Pinpoint the cell where the given text exists, returning its (X, Y) midpoint coordinate. 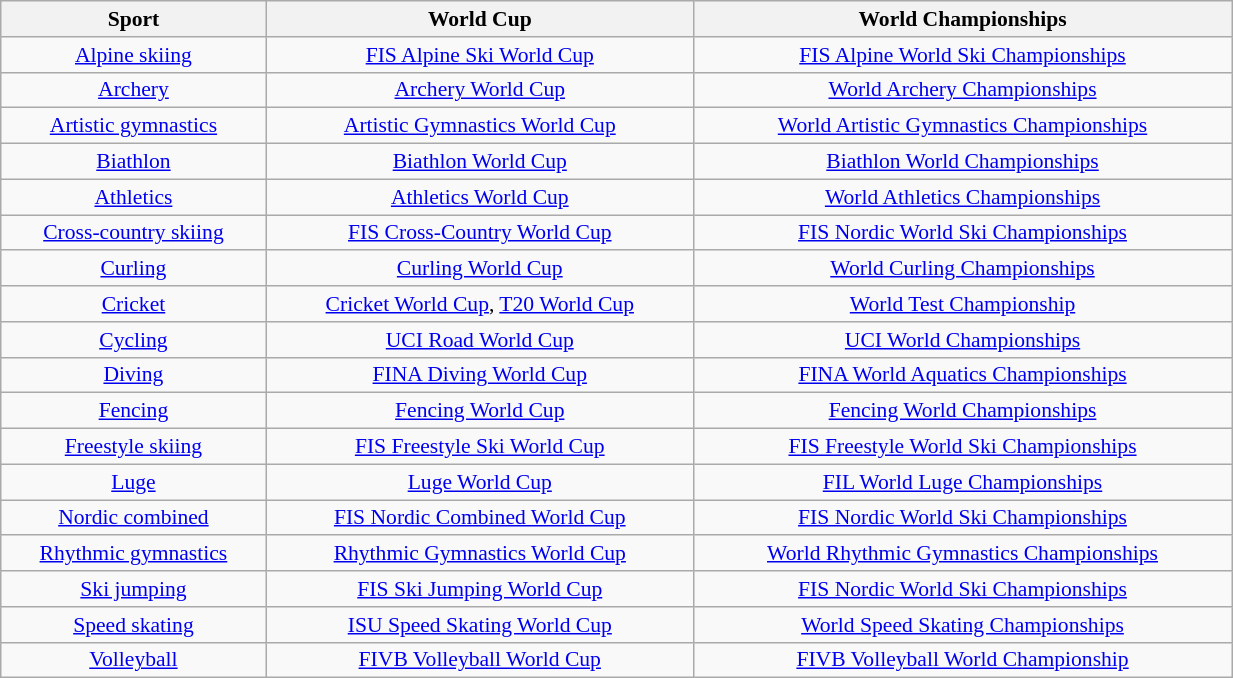
Curling (134, 269)
Archery (134, 90)
Diving (134, 375)
World Speed Skating Championships (962, 625)
FIS Freestyle Ski World Cup (480, 447)
World Test Championship (962, 304)
Artistic gymnastics (134, 126)
Fencing (134, 411)
World Athletics Championships (962, 197)
Luge World Cup (480, 482)
Artistic Gymnastics World Cup (480, 126)
FIS Alpine Ski World Cup (480, 55)
Rhythmic gymnastics (134, 554)
FIL World Luge Championships (962, 482)
Athletics World Cup (480, 197)
Luge (134, 482)
Fencing World Championships (962, 411)
Sport (134, 19)
Athletics (134, 197)
Ski jumping (134, 589)
Alpine skiing (134, 55)
Cricket World Cup, T20 World Cup (480, 304)
Archery World Cup (480, 90)
UCI Road World Cup (480, 340)
FIVB Volleyball World Cup (480, 660)
Fencing World Cup (480, 411)
UCI World Championships (962, 340)
FIS Freestyle World Ski Championships (962, 447)
FINA Diving World Cup (480, 375)
World Rhythmic Gymnastics Championships (962, 554)
World Artistic Gymnastics Championships (962, 126)
Biathlon World Championships (962, 162)
ISU Speed Skating World Cup (480, 625)
Biathlon (134, 162)
FIS Nordic Combined World Cup (480, 518)
Rhythmic Gymnastics World Cup (480, 554)
Nordic combined (134, 518)
Curling World Cup (480, 269)
World Cup (480, 19)
Cricket (134, 304)
World Championships (962, 19)
World Archery Championships (962, 90)
Cycling (134, 340)
World Curling Championships (962, 269)
FIS Alpine World Ski Championships (962, 55)
Speed skating (134, 625)
Volleyball (134, 660)
Freestyle skiing (134, 447)
FIS Ski Jumping World Cup (480, 589)
FIVB Volleyball World Championship (962, 660)
FIS Cross-Country World Cup (480, 233)
Cross-country skiing (134, 233)
FINA World Aquatics Championships (962, 375)
Biathlon World Cup (480, 162)
